Determine the (x, y) coordinate at the center of the cell enclosing the given text.  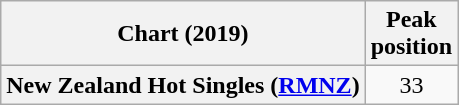
33 (411, 85)
Chart (2019) (183, 34)
New Zealand Hot Singles (RMNZ) (183, 85)
Peakposition (411, 34)
